Find where the given text appears and provide that cell's center as [X, Y] coordinate. 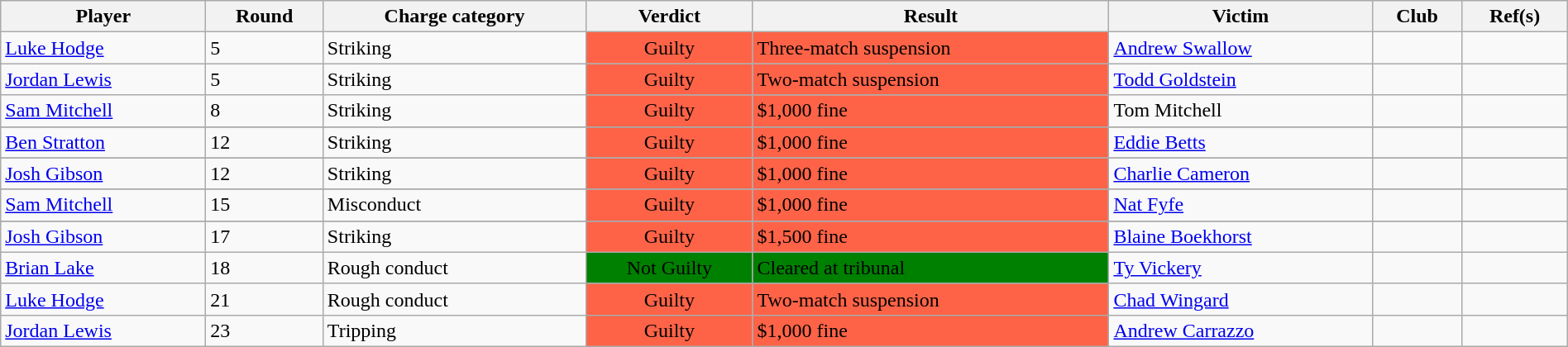
15 [265, 205]
Chad Wingard [1241, 299]
Round [265, 17]
Brian Lake [103, 268]
Cleared at tribunal [931, 268]
Player [103, 17]
Andrew Swallow [1241, 48]
18 [265, 268]
Three-match suspension [931, 48]
Charge category [454, 17]
Tom Mitchell [1241, 111]
8 [265, 111]
17 [265, 236]
Nat Fyfe [1241, 205]
Verdict [670, 17]
Eddie Betts [1241, 142]
Ben Stratton [103, 142]
Charlie Cameron [1241, 173]
Result [931, 17]
Ref(s) [1515, 17]
23 [265, 330]
$1,500 fine [931, 236]
Tripping [454, 330]
Blaine Boekhorst [1241, 236]
Todd Goldstein [1241, 79]
Club [1417, 17]
Ty Vickery [1241, 268]
21 [265, 299]
Not Guilty [670, 268]
Victim [1241, 17]
Andrew Carrazzo [1241, 330]
Misconduct [454, 205]
